Detect which cell encompasses the target text, then output its [X, Y] center coordinate. 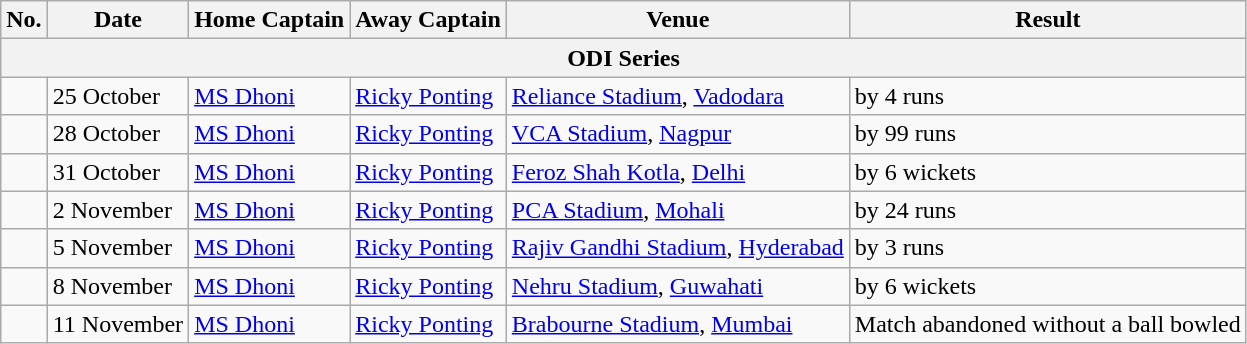
Result [1048, 20]
28 October [118, 134]
ODI Series [624, 58]
by 99 runs [1048, 134]
VCA Stadium, Nagpur [678, 134]
2 November [118, 210]
PCA Stadium, Mohali [678, 210]
Date [118, 20]
Venue [678, 20]
Feroz Shah Kotla, Delhi [678, 172]
by 3 runs [1048, 248]
31 October [118, 172]
by 24 runs [1048, 210]
8 November [118, 286]
11 November [118, 324]
25 October [118, 96]
No. [24, 20]
Brabourne Stadium, Mumbai [678, 324]
by 4 runs [1048, 96]
5 November [118, 248]
Match abandoned without a ball bowled [1048, 324]
Home Captain [270, 20]
Away Captain [428, 20]
Rajiv Gandhi Stadium, Hyderabad [678, 248]
Reliance Stadium, Vadodara [678, 96]
Nehru Stadium, Guwahati [678, 286]
